Provide the [x, y] coordinate of the cell's center where the given text is located.  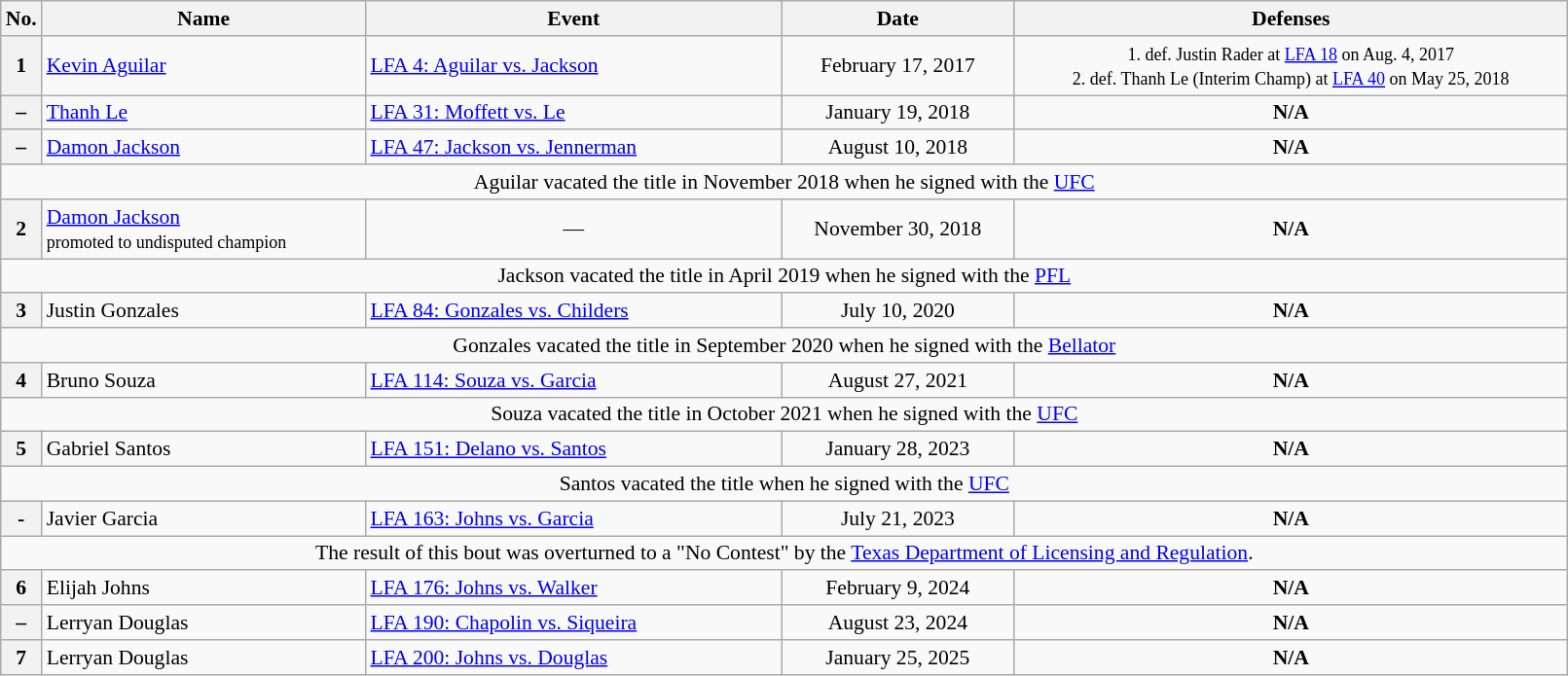
August 10, 2018 [897, 148]
January 28, 2023 [897, 449]
July 21, 2023 [897, 518]
Elijah Johns [204, 588]
LFA 4: Aguilar vs. Jackson [573, 66]
1 [21, 66]
Date [897, 18]
Thanh Le [204, 113]
5 [21, 449]
— [573, 230]
Santos vacated the title when he signed with the UFC [784, 484]
LFA 47: Jackson vs. Jennerman [573, 148]
Damon Jackson promoted to undisputed champion [204, 230]
LFA 84: Gonzales vs. Childers [573, 311]
LFA 176: Johns vs. Walker [573, 588]
Name [204, 18]
Gonzales vacated the title in September 2020 when he signed with the Bellator [784, 345]
The result of this bout was overturned to a "No Contest" by the Texas Department of Licensing and Regulation. [784, 553]
Kevin Aguilar [204, 66]
LFA 31: Moffett vs. Le [573, 113]
Jackson vacated the title in April 2019 when he signed with the PFL [784, 276]
1. def. Justin Rader at LFA 18 on Aug. 4, 2017 2. def. Thanh Le (Interim Champ) at LFA 40 on May 25, 2018 [1291, 66]
2 [21, 230]
No. [21, 18]
LFA 163: Johns vs. Garcia [573, 518]
6 [21, 588]
Event [573, 18]
Gabriel Santos [204, 449]
Souza vacated the title in October 2021 when he signed with the UFC [784, 414]
Bruno Souza [204, 380]
July 10, 2020 [897, 311]
Javier Garcia [204, 518]
- [21, 518]
January 25, 2025 [897, 658]
August 23, 2024 [897, 623]
LFA 190: Chapolin vs. Siqueira [573, 623]
Defenses [1291, 18]
November 30, 2018 [897, 230]
LFA 114: Souza vs. Garcia [573, 380]
February 17, 2017 [897, 66]
7 [21, 658]
LFA 200: Johns vs. Douglas [573, 658]
Justin Gonzales [204, 311]
LFA 151: Delano vs. Santos [573, 449]
August 27, 2021 [897, 380]
Aguilar vacated the title in November 2018 when he signed with the UFC [784, 182]
3 [21, 311]
Damon Jackson [204, 148]
4 [21, 380]
February 9, 2024 [897, 588]
January 19, 2018 [897, 113]
